Extract the (x, y) coordinate from the center of the cell holding the provided text.  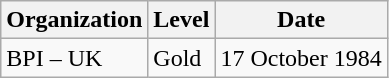
BPI – UK (74, 58)
Date (301, 20)
Level (182, 20)
Gold (182, 58)
17 October 1984 (301, 58)
Organization (74, 20)
